Scan for the cell matching the given text and deliver its [X, Y] coordinate at center. 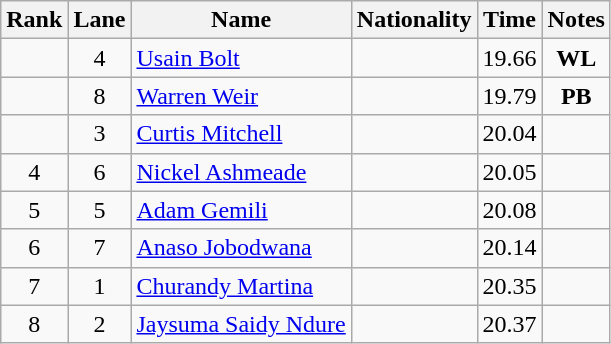
19.79 [510, 96]
20.08 [510, 210]
Nickel Ashmeade [241, 172]
Anaso Jobodwana [241, 248]
Curtis Mitchell [241, 134]
20.37 [510, 324]
WL [576, 58]
Warren Weir [241, 96]
Nationality [414, 20]
20.05 [510, 172]
Name [241, 20]
Time [510, 20]
19.66 [510, 58]
Notes [576, 20]
20.35 [510, 286]
2 [100, 324]
Lane [100, 20]
Jaysuma Saidy Ndure [241, 324]
1 [100, 286]
Churandy Martina [241, 286]
Rank [34, 20]
20.14 [510, 248]
Usain Bolt [241, 58]
20.04 [510, 134]
PB [576, 96]
Adam Gemili [241, 210]
3 [100, 134]
